Extract the (x, y) coordinate from the center of the cell holding the provided text.  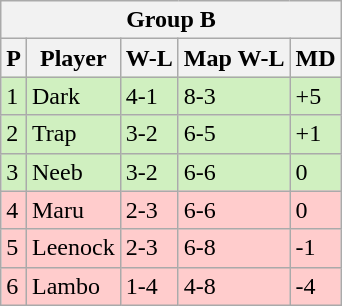
+1 (316, 134)
1-4 (149, 286)
6 (14, 286)
8-3 (234, 96)
2 (14, 134)
+5 (316, 96)
4 (14, 210)
4-8 (234, 286)
4-1 (149, 96)
Neeb (73, 172)
MD (316, 58)
5 (14, 248)
Player (73, 58)
Group B (171, 20)
Dark (73, 96)
W-L (149, 58)
6-8 (234, 248)
Leenock (73, 248)
Lambo (73, 286)
1 (14, 96)
-1 (316, 248)
P (14, 58)
6-5 (234, 134)
Maru (73, 210)
3 (14, 172)
Trap (73, 134)
-4 (316, 286)
Map W-L (234, 58)
